For the text-containing cell, return its midpoint in (X, Y) coordinate format. 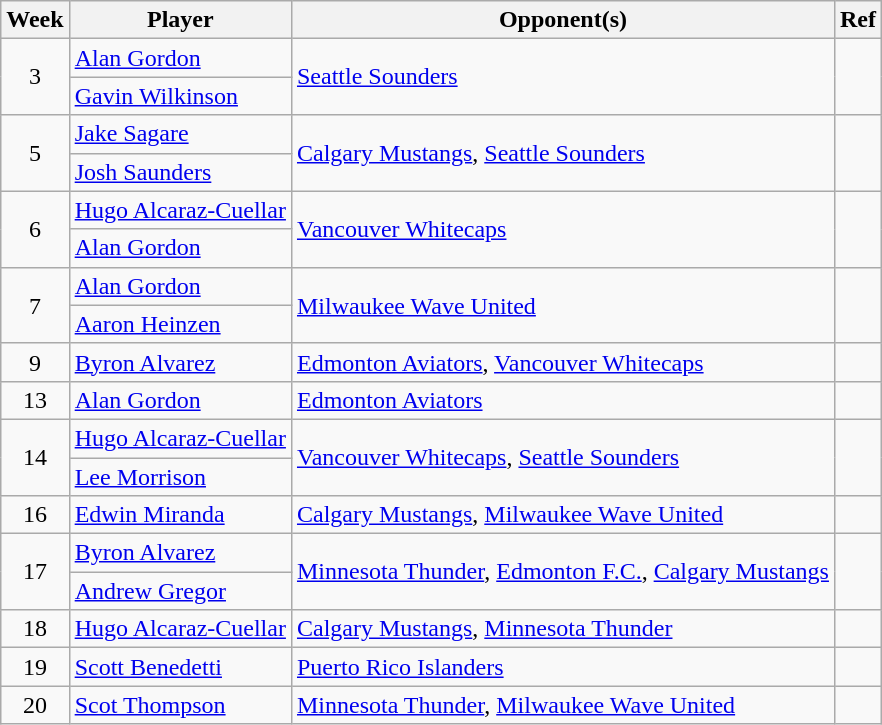
Player (180, 20)
3 (35, 77)
Calgary Mustangs, Milwaukee Wave United (562, 515)
Andrew Gregor (180, 591)
Gavin Wilkinson (180, 96)
Week (35, 20)
13 (35, 400)
Calgary Mustangs, Minnesota Thunder (562, 629)
Aaron Heinzen (180, 324)
Edmonton Aviators (562, 400)
17 (35, 572)
18 (35, 629)
20 (35, 705)
5 (35, 153)
Edmonton Aviators, Vancouver Whitecaps (562, 362)
Edwin Miranda (180, 515)
Scot Thompson (180, 705)
Vancouver Whitecaps, Seattle Sounders (562, 457)
Calgary Mustangs, Seattle Sounders (562, 153)
7 (35, 305)
Josh Saunders (180, 172)
19 (35, 667)
Seattle Sounders (562, 77)
9 (35, 362)
Puerto Rico Islanders (562, 667)
Scott Benedetti (180, 667)
Jake Sagare (180, 134)
Vancouver Whitecaps (562, 229)
Lee Morrison (180, 477)
16 (35, 515)
Ref (858, 20)
Milwaukee Wave United (562, 305)
14 (35, 457)
Opponent(s) (562, 20)
Minnesota Thunder, Milwaukee Wave United (562, 705)
Minnesota Thunder, Edmonton F.C., Calgary Mustangs (562, 572)
6 (35, 229)
